Search for the cell housing the specified text and yield its (x, y) center coordinate. 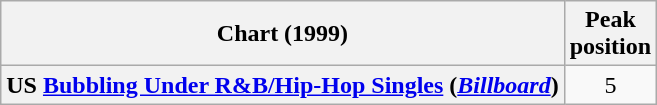
US Bubbling Under R&B/Hip-Hop Singles (Billboard) (282, 85)
5 (610, 85)
Chart (1999) (282, 34)
Peakposition (610, 34)
